Determine the (x, y) coordinate at the center of the cell enclosing the given text.  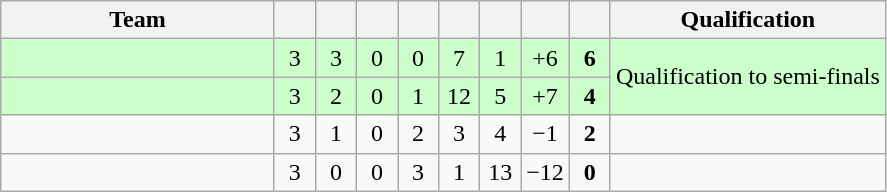
7 (460, 58)
13 (500, 172)
−12 (546, 172)
+7 (546, 96)
−1 (546, 134)
Qualification (748, 20)
+6 (546, 58)
5 (500, 96)
Qualification to semi-finals (748, 77)
Team (138, 20)
12 (460, 96)
6 (590, 58)
